From the cell containing the given text, extract its center point as [X, Y] coordinate. 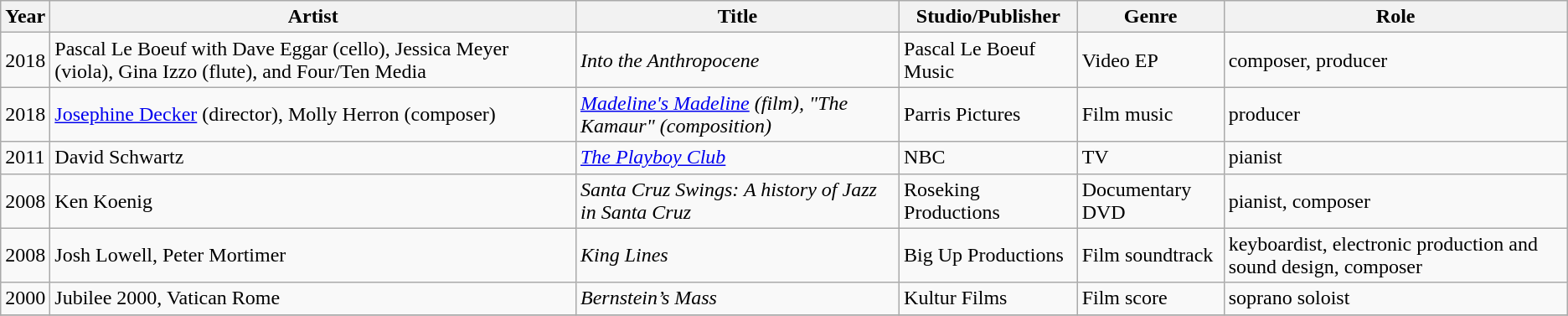
Madeline's Madeline (film), "The Kamaur" (composition) [737, 114]
pianist, composer [1395, 201]
Jubilee 2000, Vatican Rome [313, 298]
Role [1395, 17]
Ken Koenig [313, 201]
producer [1395, 114]
Big Up Productions [988, 255]
Into the Anthropocene [737, 60]
composer, producer [1395, 60]
Kultur Films [988, 298]
Santa Cruz Swings: A history of Jazz in Santa Cruz [737, 201]
Artist [313, 17]
TV [1151, 158]
2000 [25, 298]
pianist [1395, 158]
Pascal Le Boeuf Music [988, 60]
Video EP [1151, 60]
Parris Pictures [988, 114]
NBC [988, 158]
Roseking Productions [988, 201]
The Playboy Club [737, 158]
2011 [25, 158]
keyboardist, electronic production and sound design, composer [1395, 255]
Title [737, 17]
Film music [1151, 114]
King Lines [737, 255]
Film soundtrack [1151, 255]
Studio/Publisher [988, 17]
Bernstein’s Mass [737, 298]
Pascal Le Boeuf with Dave Eggar (cello), Jessica Meyer (viola), Gina Izzo (flute), and Four/Ten Media [313, 60]
Documentary DVD [1151, 201]
soprano soloist [1395, 298]
Josh Lowell, Peter Mortimer [313, 255]
Year [25, 17]
Film score [1151, 298]
Genre [1151, 17]
David Schwartz [313, 158]
Josephine Decker (director), Molly Herron (composer) [313, 114]
